Return the (x, y) coordinate for the center point of the cell that contains the specified text.  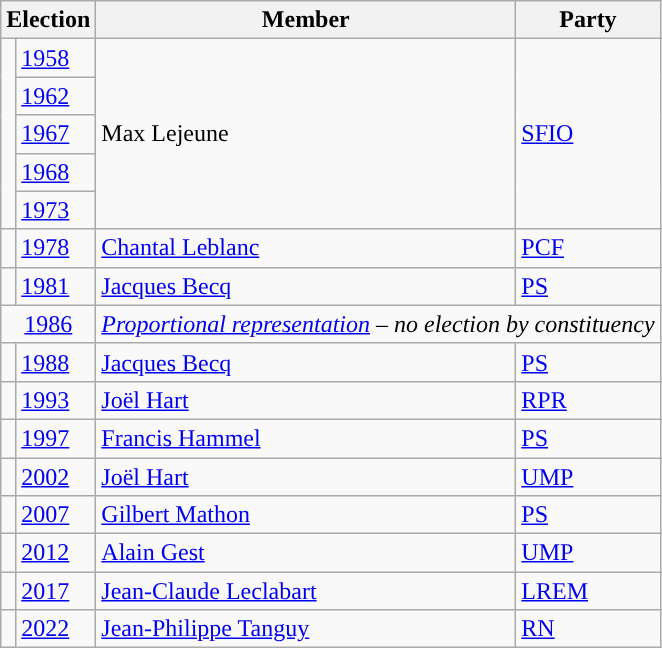
1993 (56, 400)
2007 (56, 515)
RN (588, 629)
1997 (56, 438)
2017 (56, 591)
SFIO (588, 134)
PCF (588, 248)
Jean-Philippe Tanguy (306, 629)
1973 (56, 210)
2022 (56, 629)
Member (306, 20)
Proportional representation – no election by constituency (378, 324)
1967 (56, 134)
LREM (588, 591)
RPR (588, 400)
Francis Hammel (306, 438)
Gilbert Mathon (306, 515)
Election (48, 20)
1962 (56, 96)
1988 (56, 362)
Chantal Leblanc (306, 248)
Party (588, 20)
2012 (56, 553)
1958 (56, 58)
Jean-Claude Leclabart (306, 591)
2002 (56, 477)
Max Lejeune (306, 134)
1986 (48, 324)
1981 (56, 286)
Alain Gest (306, 553)
1968 (56, 172)
1978 (56, 248)
